Pinpoint the cell where the given text exists, returning its (X, Y) midpoint coordinate. 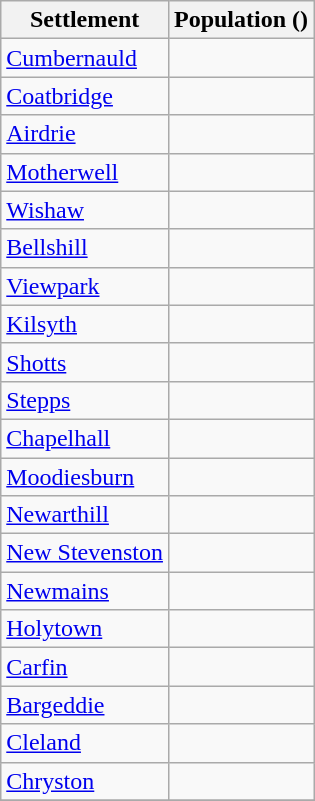
Bellshill (85, 248)
Bargeddie (85, 705)
Cleland (85, 743)
Settlement (85, 20)
Newarthill (85, 515)
Stepps (85, 400)
Moodiesburn (85, 477)
Chapelhall (85, 438)
Viewpark (85, 286)
Population () (240, 20)
Shotts (85, 362)
Airdrie (85, 134)
Holytown (85, 629)
Motherwell (85, 172)
Cumbernauld (85, 58)
New Stevenston (85, 553)
Chryston (85, 781)
Newmains (85, 591)
Wishaw (85, 210)
Kilsyth (85, 324)
Carfin (85, 667)
Coatbridge (85, 96)
